Find where the given text appears and provide that cell's center as [X, Y] coordinate. 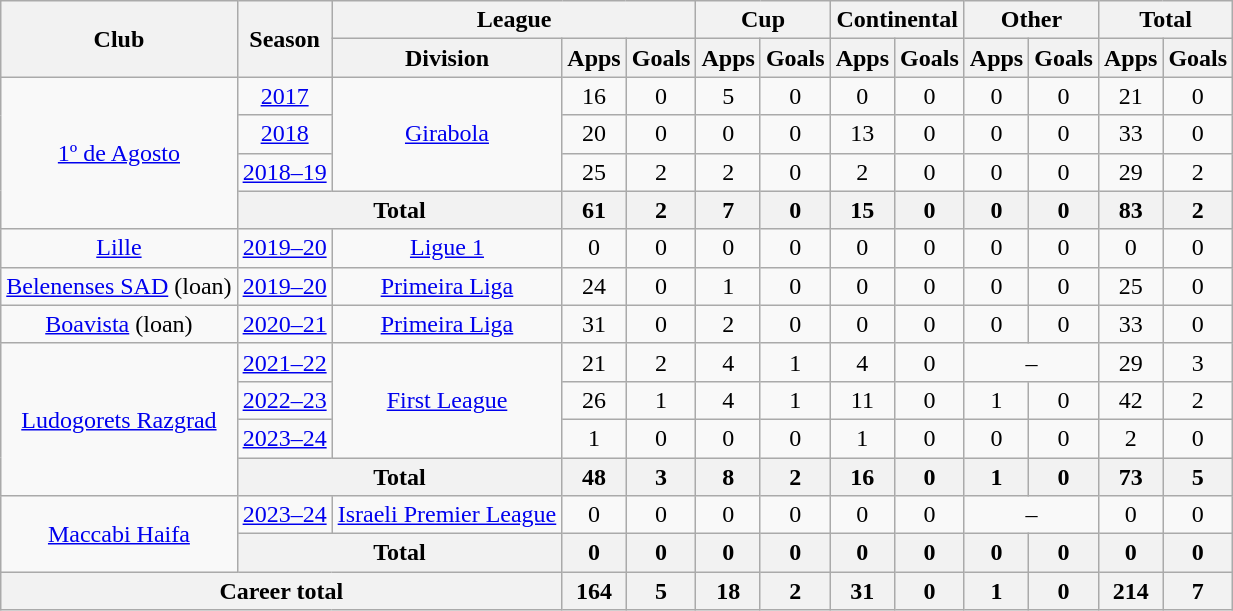
Ligue 1 [447, 248]
2018–19 [284, 172]
42 [1130, 400]
61 [594, 210]
Career total [282, 591]
Lille [119, 248]
8 [728, 477]
214 [1130, 591]
Maccabi Haifa [119, 534]
20 [594, 134]
First League [447, 400]
48 [594, 477]
Club [119, 39]
13 [862, 134]
73 [1130, 477]
Girabola [447, 134]
24 [594, 286]
Continental [897, 20]
2021–22 [284, 362]
Ludogorets Razgrad [119, 419]
83 [1130, 210]
2017 [284, 96]
League [514, 20]
15 [862, 210]
Israeli Premier League [447, 515]
26 [594, 400]
164 [594, 591]
Division [447, 58]
1º de Agosto [119, 153]
2022–23 [284, 400]
Belenenses SAD (loan) [119, 286]
Other [1031, 20]
2018 [284, 134]
11 [862, 400]
Cup [763, 20]
2020–21 [284, 324]
18 [728, 591]
Season [284, 39]
Boavista (loan) [119, 324]
